Extract the [X, Y] coordinate from the center of the cell holding the provided text.  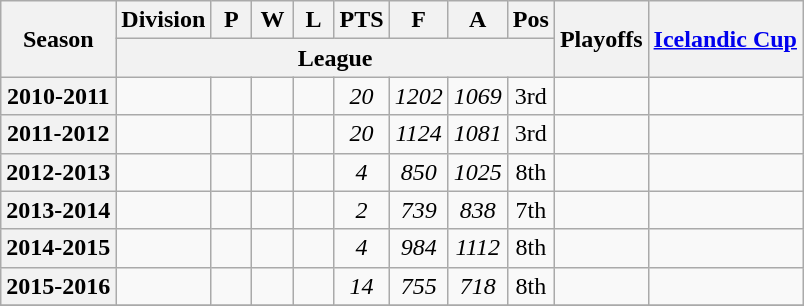
1069 [478, 96]
PTS [362, 20]
2013-2014 [58, 210]
838 [478, 210]
1081 [478, 134]
2010-2011 [58, 96]
A [478, 20]
2014-2015 [58, 248]
Pos [530, 20]
755 [418, 286]
1025 [478, 172]
1202 [418, 96]
1124 [418, 134]
Icelandic Cup [725, 39]
League [336, 58]
Division [164, 20]
2015-2016 [58, 286]
L [314, 20]
718 [478, 286]
1112 [478, 248]
2 [362, 210]
W [272, 20]
7th [530, 210]
Playoffs [601, 39]
2012-2013 [58, 172]
2011-2012 [58, 134]
F [418, 20]
850 [418, 172]
14 [362, 286]
984 [418, 248]
Season [58, 39]
P [232, 20]
739 [418, 210]
